Determine the (x, y) coordinate at the center of the cell enclosing the given text.  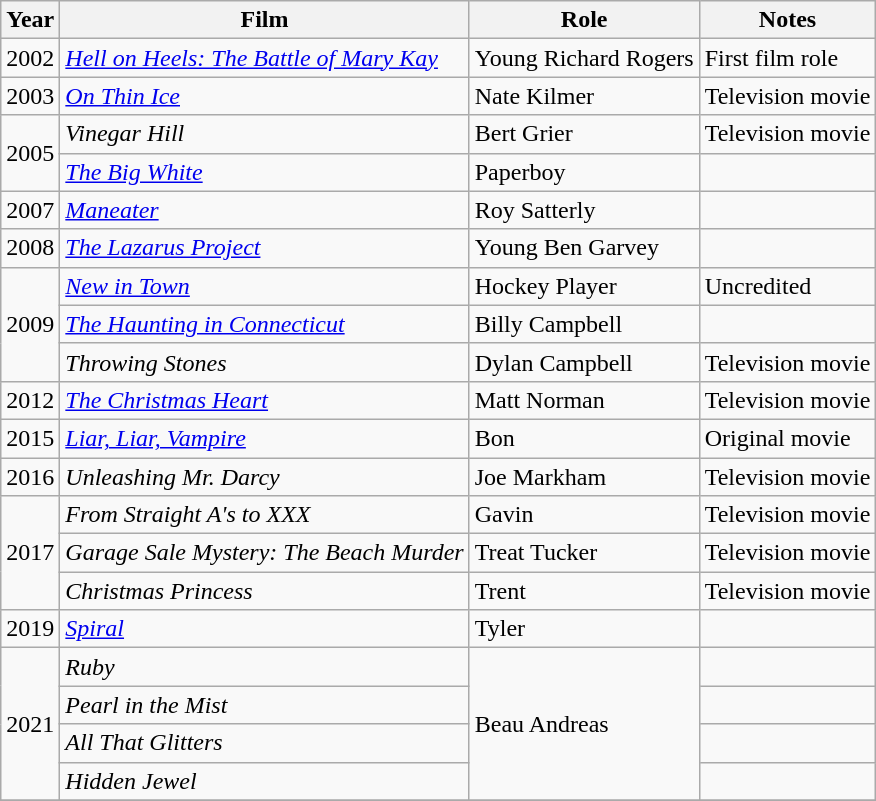
Notes (788, 20)
Spiral (264, 629)
New in Town (264, 286)
2021 (30, 724)
Hockey Player (584, 286)
Gavin (584, 515)
Pearl in the Mist (264, 705)
First film role (788, 58)
The Lazarus Project (264, 248)
Paperboy (584, 172)
Hell on Heels: The Battle of Mary Kay (264, 58)
Garage Sale Mystery: The Beach Murder (264, 553)
Tyler (584, 629)
Billy Campbell (584, 324)
Beau Andreas (584, 724)
Nate Kilmer (584, 96)
Uncredited (788, 286)
Vinegar Hill (264, 134)
Dylan Campbell (584, 362)
2005 (30, 153)
The Big White (264, 172)
From Straight A's to XXX (264, 515)
The Haunting in Connecticut (264, 324)
2016 (30, 477)
Role (584, 20)
Maneater (264, 210)
2002 (30, 58)
On Thin Ice (264, 96)
Year (30, 20)
2008 (30, 248)
Liar, Liar, Vampire (264, 438)
Hidden Jewel (264, 781)
Throwing Stones (264, 362)
2015 (30, 438)
Ruby (264, 667)
2019 (30, 629)
Joe Markham (584, 477)
Roy Satterly (584, 210)
2007 (30, 210)
Treat Tucker (584, 553)
2003 (30, 96)
Trent (584, 591)
2012 (30, 400)
All That Glitters (264, 743)
Young Richard Rogers (584, 58)
The Christmas Heart (264, 400)
Original movie (788, 438)
2017 (30, 553)
Unleashing Mr. Darcy (264, 477)
2009 (30, 324)
Bert Grier (584, 134)
Film (264, 20)
Christmas Princess (264, 591)
Bon (584, 438)
Matt Norman (584, 400)
Young Ben Garvey (584, 248)
